For the text-containing cell, return its midpoint in (X, Y) coordinate format. 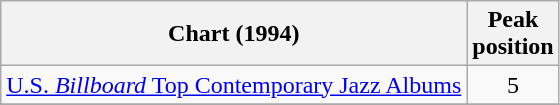
5 (513, 85)
Peakposition (513, 34)
U.S. Billboard Top Contemporary Jazz Albums (234, 85)
Chart (1994) (234, 34)
